Detect which cell encompasses the target text, then output its [x, y] center coordinate. 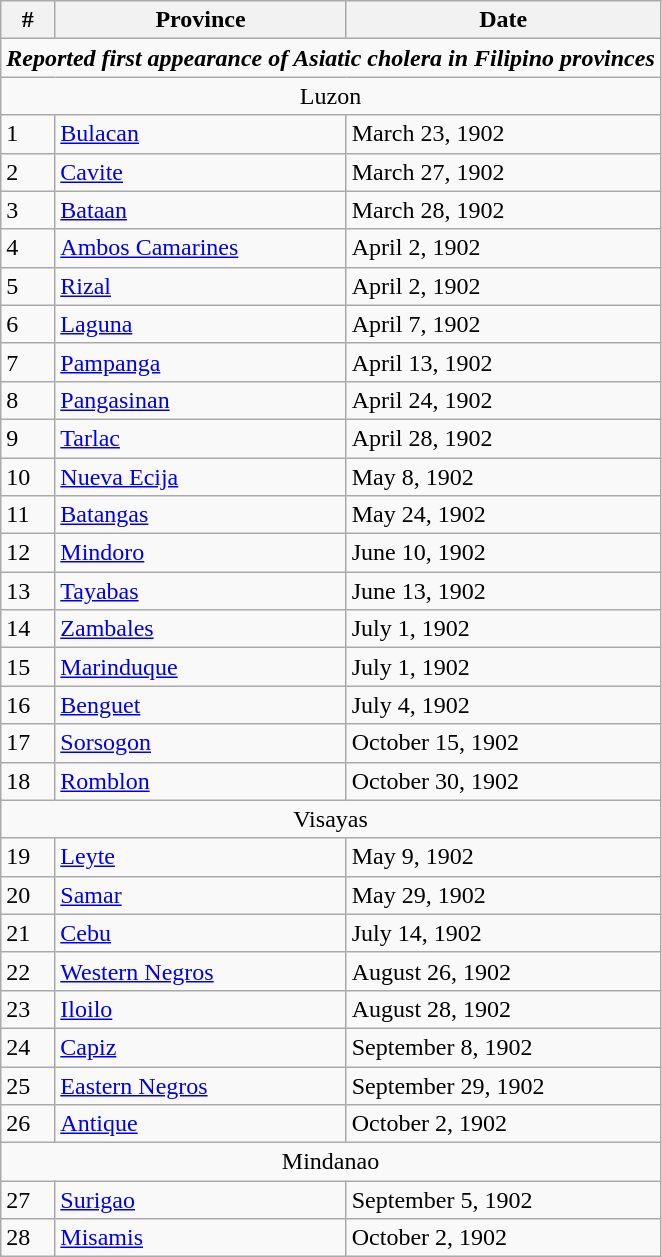
Antique [200, 1124]
18 [28, 781]
Bataan [200, 210]
April 24, 1902 [503, 400]
Mindanao [331, 1162]
21 [28, 933]
3 [28, 210]
10 [28, 477]
August 28, 1902 [503, 1009]
May 29, 1902 [503, 895]
September 8, 1902 [503, 1047]
July 4, 1902 [503, 705]
Reported first appearance of Asiatic cholera in Filipino provinces [331, 58]
8 [28, 400]
March 23, 1902 [503, 134]
September 5, 1902 [503, 1200]
Mindoro [200, 553]
11 [28, 515]
27 [28, 1200]
Cavite [200, 172]
17 [28, 743]
June 13, 1902 [503, 591]
Ambos Camarines [200, 248]
2 [28, 172]
Nueva Ecija [200, 477]
# [28, 20]
14 [28, 629]
6 [28, 324]
4 [28, 248]
12 [28, 553]
13 [28, 591]
Surigao [200, 1200]
15 [28, 667]
Western Negros [200, 971]
26 [28, 1124]
25 [28, 1085]
October 15, 1902 [503, 743]
Province [200, 20]
March 28, 1902 [503, 210]
March 27, 1902 [503, 172]
Date [503, 20]
Tayabas [200, 591]
Capiz [200, 1047]
July 14, 1902 [503, 933]
June 10, 1902 [503, 553]
May 9, 1902 [503, 857]
Laguna [200, 324]
Luzon [331, 96]
April 28, 1902 [503, 438]
Pampanga [200, 362]
Sorsogon [200, 743]
Cebu [200, 933]
20 [28, 895]
22 [28, 971]
Zambales [200, 629]
Eastern Negros [200, 1085]
September 29, 1902 [503, 1085]
Bulacan [200, 134]
August 26, 1902 [503, 971]
Pangasinan [200, 400]
Samar [200, 895]
Rizal [200, 286]
5 [28, 286]
9 [28, 438]
April 7, 1902 [503, 324]
Leyte [200, 857]
Romblon [200, 781]
19 [28, 857]
October 30, 1902 [503, 781]
Visayas [331, 819]
Misamis [200, 1238]
April 13, 1902 [503, 362]
28 [28, 1238]
1 [28, 134]
Iloilo [200, 1009]
Tarlac [200, 438]
May 8, 1902 [503, 477]
Batangas [200, 515]
23 [28, 1009]
Benguet [200, 705]
Marinduque [200, 667]
May 24, 1902 [503, 515]
16 [28, 705]
7 [28, 362]
24 [28, 1047]
